Determine the [x, y] coordinate at the center of the cell enclosing the given text.  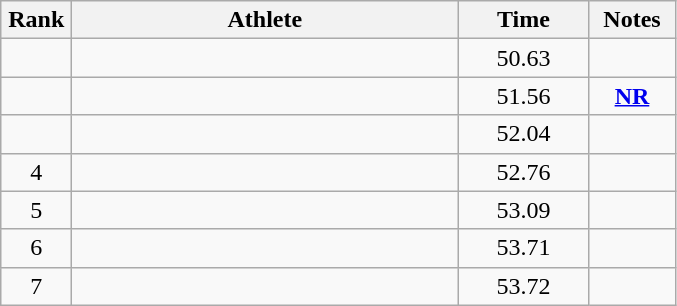
53.09 [524, 210]
51.56 [524, 96]
Rank [36, 20]
5 [36, 210]
52.76 [524, 172]
52.04 [524, 134]
6 [36, 248]
NR [632, 96]
Time [524, 20]
7 [36, 286]
53.71 [524, 248]
Notes [632, 20]
53.72 [524, 286]
Athlete [265, 20]
4 [36, 172]
50.63 [524, 58]
